Provide the [x, y] coordinate of the cell's center where the given text is located.  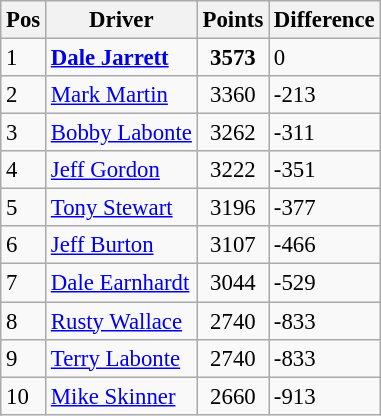
-529 [324, 283]
3044 [232, 283]
-351 [324, 170]
2 [24, 95]
-311 [324, 133]
Driver [122, 20]
1 [24, 58]
6 [24, 245]
Terry Labonte [122, 358]
10 [24, 396]
Jeff Burton [122, 245]
Mark Martin [122, 95]
Points [232, 20]
0 [324, 58]
3360 [232, 95]
3222 [232, 170]
Tony Stewart [122, 208]
3573 [232, 58]
-377 [324, 208]
3107 [232, 245]
Dale Earnhardt [122, 283]
Rusty Wallace [122, 321]
Bobby Labonte [122, 133]
3196 [232, 208]
3262 [232, 133]
-466 [324, 245]
Difference [324, 20]
3 [24, 133]
5 [24, 208]
Dale Jarrett [122, 58]
7 [24, 283]
Mike Skinner [122, 396]
-213 [324, 95]
4 [24, 170]
8 [24, 321]
Jeff Gordon [122, 170]
Pos [24, 20]
2660 [232, 396]
9 [24, 358]
-913 [324, 396]
